Return the (X, Y) coordinate for the center point of the cell that contains the specified text.  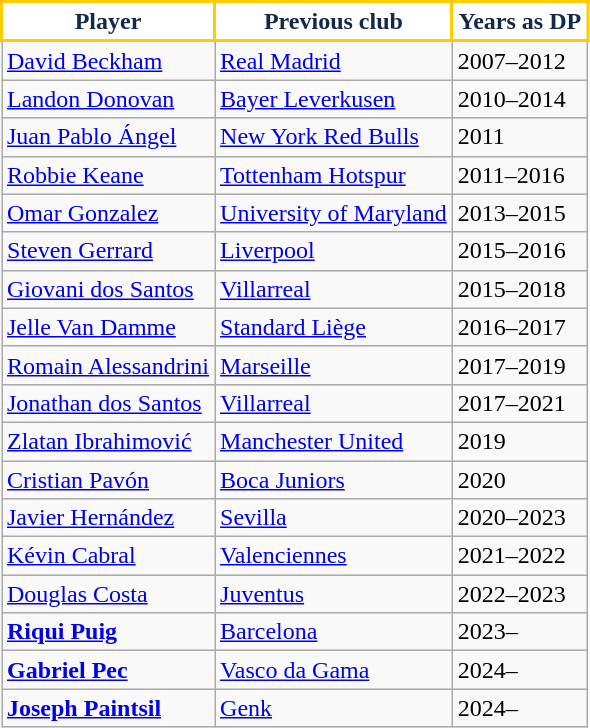
2015–2016 (520, 251)
2017–2021 (520, 403)
Kévin Cabral (108, 556)
Standard Liège (334, 327)
2017–2019 (520, 365)
Jelle Van Damme (108, 327)
2016–2017 (520, 327)
Romain Alessandrini (108, 365)
Joseph Paintsil (108, 708)
Player (108, 22)
Real Madrid (334, 60)
Tottenham Hotspur (334, 175)
Steven Gerrard (108, 251)
2011 (520, 137)
2010–2014 (520, 99)
Juan Pablo Ángel (108, 137)
2015–2018 (520, 289)
2007–2012 (520, 60)
Barcelona (334, 632)
Bayer Leverkusen (334, 99)
2013–2015 (520, 213)
Valenciennes (334, 556)
Genk (334, 708)
2022–2023 (520, 594)
Douglas Costa (108, 594)
Giovani dos Santos (108, 289)
Juventus (334, 594)
Previous club (334, 22)
Marseille (334, 365)
Jonathan dos Santos (108, 403)
2020 (520, 479)
Gabriel Pec (108, 670)
Manchester United (334, 441)
Liverpool (334, 251)
Riqui Puig (108, 632)
2011–2016 (520, 175)
Javier Hernández (108, 518)
Boca Juniors (334, 479)
University of Maryland (334, 213)
David Beckham (108, 60)
2023– (520, 632)
2021–2022 (520, 556)
Sevilla (334, 518)
2020–2023 (520, 518)
Vasco da Gama (334, 670)
2019 (520, 441)
Landon Donovan (108, 99)
Cristian Pavón (108, 479)
Omar Gonzalez (108, 213)
Years as DP (520, 22)
Zlatan Ibrahimović (108, 441)
New York Red Bulls (334, 137)
Robbie Keane (108, 175)
